Detect which cell encompasses the target text, then output its [x, y] center coordinate. 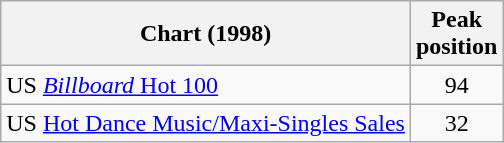
US Hot Dance Music/Maxi-Singles Sales [206, 123]
Chart (1998) [206, 34]
94 [456, 85]
Peakposition [456, 34]
US Billboard Hot 100 [206, 85]
32 [456, 123]
